Output the (x, y) coordinate of the center of the cell containing the given text.  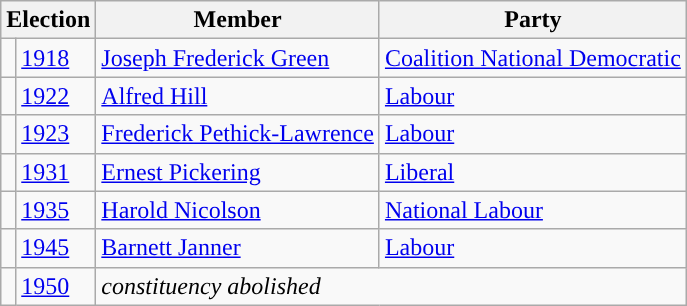
Harold Nicolson (238, 210)
Member (238, 20)
Party (532, 20)
Barnett Janner (238, 248)
Coalition National Democratic (532, 58)
Election (48, 20)
1931 (56, 172)
1935 (56, 210)
Liberal (532, 172)
Ernest Pickering (238, 172)
Frederick Pethick-Lawrence (238, 134)
Alfred Hill (238, 96)
1918 (56, 58)
1945 (56, 248)
1922 (56, 96)
constituency abolished (392, 286)
1923 (56, 134)
Joseph Frederick Green (238, 58)
National Labour (532, 210)
1950 (56, 286)
